Extract the [x, y] coordinate from the center of the cell holding the provided text.  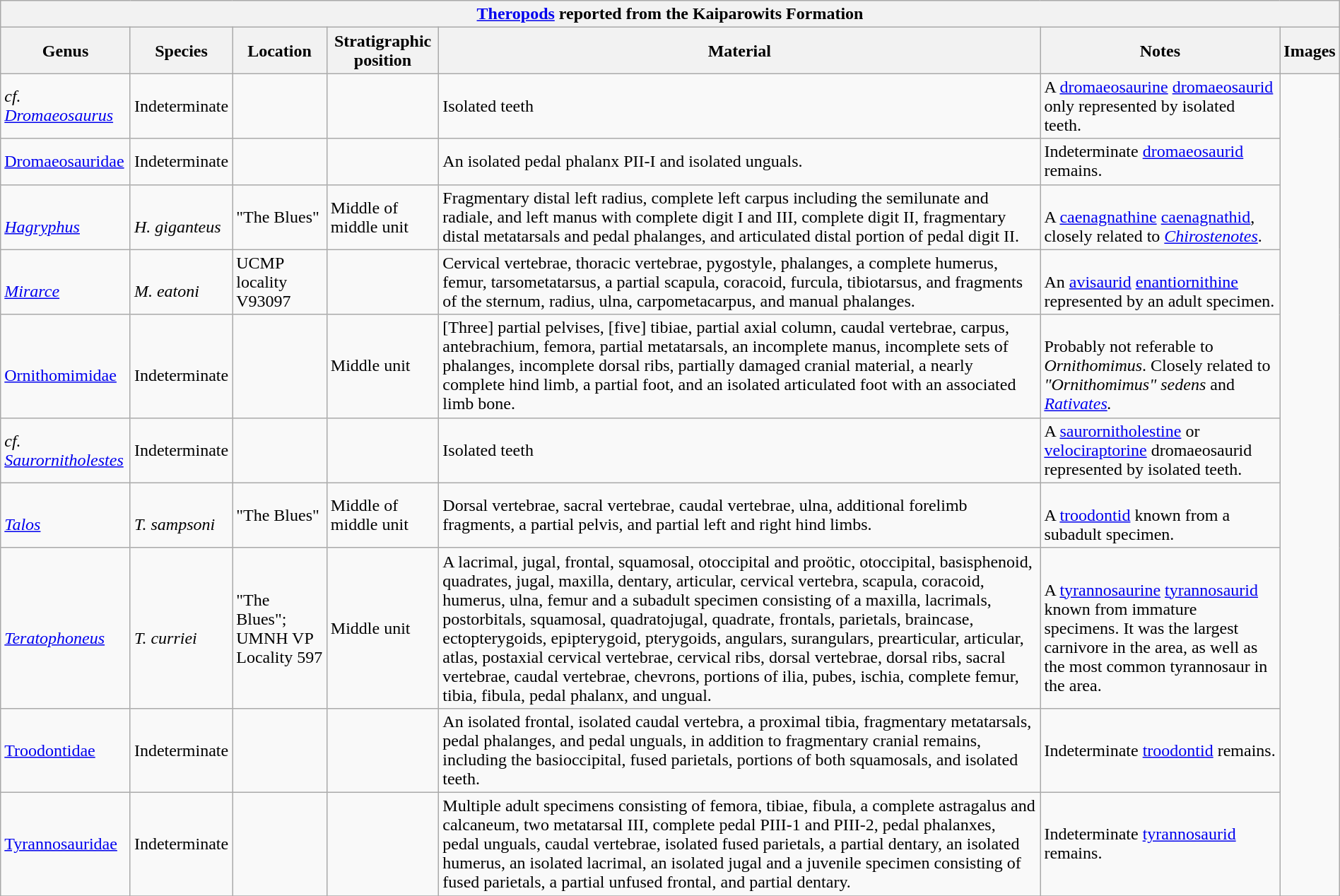
cf. Saurornitholestes [66, 450]
Dromaeosauridae [66, 161]
M. eatoni [181, 282]
An isolated pedal phalanx PII-I and isolated unguals. [739, 161]
Ornithomimidae [66, 366]
Theropods reported from the Kaiparowits Formation [670, 14]
Species [181, 51]
An avisaurid enantiornithine represented by an adult specimen. [1160, 282]
Dorsal vertebrae, sacral vertebrae, caudal vertebrae, ulna, additional forelimb fragments, a partial pelvis, and partial left and right hind limbs. [739, 515]
Indeterminate tyrannosaurid remains. [1160, 844]
Probably not referable to Ornithomimus. Closely related to "Ornithomimus" sedens and Rativates. [1160, 366]
T. curriei [181, 627]
Tyrannosauridae [66, 844]
H. giganteus [181, 217]
A caenagnathine caenagnathid, closely related to Chirostenotes. [1160, 217]
Hagryphus [66, 217]
Images [1310, 51]
"The Blues"; UMNH VP Locality 597 [280, 627]
Troodontidae [66, 750]
UCMP locality V93097 [280, 282]
Talos [66, 515]
Genus [66, 51]
A dromaeosaurine dromaeosaurid only represented by isolated teeth. [1160, 106]
A troodontid known from a subadult specimen. [1160, 515]
Indeterminate dromaeosaurid remains. [1160, 161]
cf. Dromaeosaurus [66, 106]
A saurornitholestine or velociraptorine dromaeosaurid represented by isolated teeth. [1160, 450]
Notes [1160, 51]
T. sampsoni [181, 515]
Location [280, 51]
Indeterminate troodontid remains. [1160, 750]
Mirarce [66, 282]
Teratophoneus [66, 627]
Stratigraphic position [382, 51]
Material [739, 51]
